Determine the (x, y) coordinate at the center of the cell enclosing the given text.  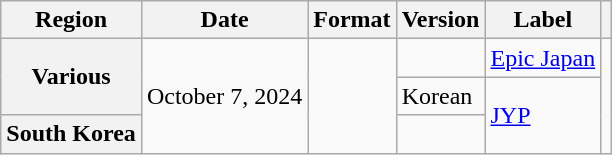
Version (440, 20)
Label (543, 20)
South Korea (72, 134)
Region (72, 20)
Format (352, 20)
JYP (543, 115)
Various (72, 77)
Korean (440, 96)
October 7, 2024 (224, 96)
Date (224, 20)
Epic Japan (543, 58)
